Provide the [X, Y] coordinate of the cell's center where the given text is located.  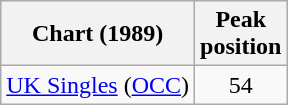
Peakposition [241, 34]
54 [241, 85]
UK Singles (OCC) [98, 85]
Chart (1989) [98, 34]
